Extract the (X, Y) coordinate from the center of the cell holding the provided text.  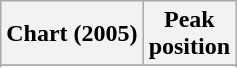
Chart (2005) (72, 34)
Peak position (189, 34)
